Search for the cell housing the specified text and yield its (x, y) center coordinate. 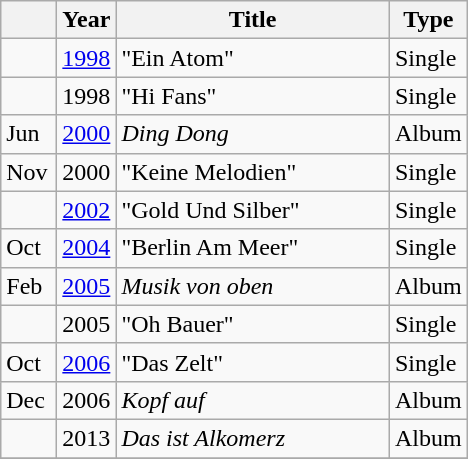
"Hi Fans" (253, 96)
Title (253, 20)
2002 (86, 210)
Type (428, 20)
Year (86, 20)
"Keine Melodien" (253, 172)
Das ist Alkomerz (253, 438)
Dec (29, 400)
Feb (29, 286)
Nov (29, 172)
Jun (29, 134)
"Berlin Am Meer" (253, 248)
Musik von oben (253, 286)
2013 (86, 438)
2004 (86, 248)
"Ein Atom" (253, 58)
"Oh Bauer" (253, 324)
Ding Dong (253, 134)
Kopf auf (253, 400)
"Das Zelt" (253, 362)
"Gold Und Silber" (253, 210)
